Detect which cell encompasses the target text, then output its (X, Y) center coordinate. 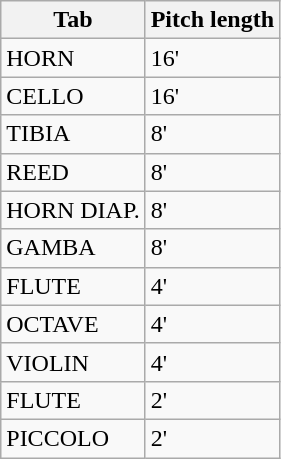
TIBIA (73, 134)
HORN (73, 58)
CELLO (73, 96)
REED (73, 172)
VIOLIN (73, 362)
Tab (73, 20)
Pitch length (212, 20)
HORN DIAP. (73, 210)
OCTAVE (73, 324)
GAMBA (73, 248)
PICCOLO (73, 438)
